Provide the (X, Y) coordinate of the cell's center where the given text is located.  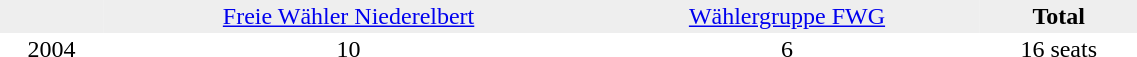
Freie Wähler Niederelbert (348, 16)
Wählergruppe FWG (787, 16)
